Return the [x, y] coordinate for the center point of the cell that contains the specified text.  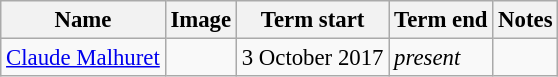
3 October 2017 [312, 58]
Name [83, 20]
Term start [312, 20]
Term end [441, 20]
Claude Malhuret [83, 58]
present [441, 58]
Notes [526, 20]
Image [200, 20]
